Search for the cell housing the specified text and yield its (x, y) center coordinate. 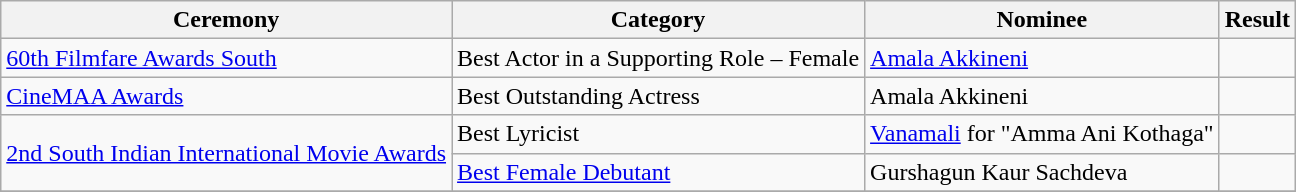
Best Outstanding Actress (658, 96)
Ceremony (226, 20)
Result (1257, 20)
Best Lyricist (658, 134)
CineMAA Awards (226, 96)
Best Female Debutant (658, 172)
Best Actor in a Supporting Role – Female (658, 58)
Nominee (1042, 20)
Gurshagun Kaur Sachdeva (1042, 172)
Category (658, 20)
60th Filmfare Awards South (226, 58)
Vanamali for "Amma Ani Kothaga" (1042, 134)
2nd South Indian International Movie Awards (226, 153)
